Detect which cell encompasses the target text, then output its (x, y) center coordinate. 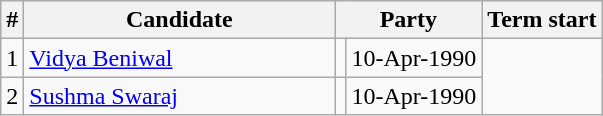
Vidya Beniwal (180, 58)
Candidate (180, 20)
Party (408, 20)
2 (12, 96)
Sushma Swaraj (180, 96)
# (12, 20)
1 (12, 58)
Term start (542, 20)
